Determine the [X, Y] coordinate at the center of the cell enclosing the given text.  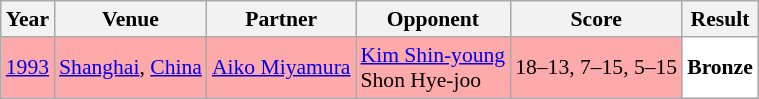
Kim Shin-young Shon Hye-joo [434, 68]
Year [28, 19]
Partner [282, 19]
Shanghai, China [130, 68]
18–13, 7–15, 5–15 [596, 68]
Result [720, 19]
1993 [28, 68]
Score [596, 19]
Bronze [720, 68]
Opponent [434, 19]
Venue [130, 19]
Aiko Miyamura [282, 68]
